Return [x, y] of the center of cell containing provided text 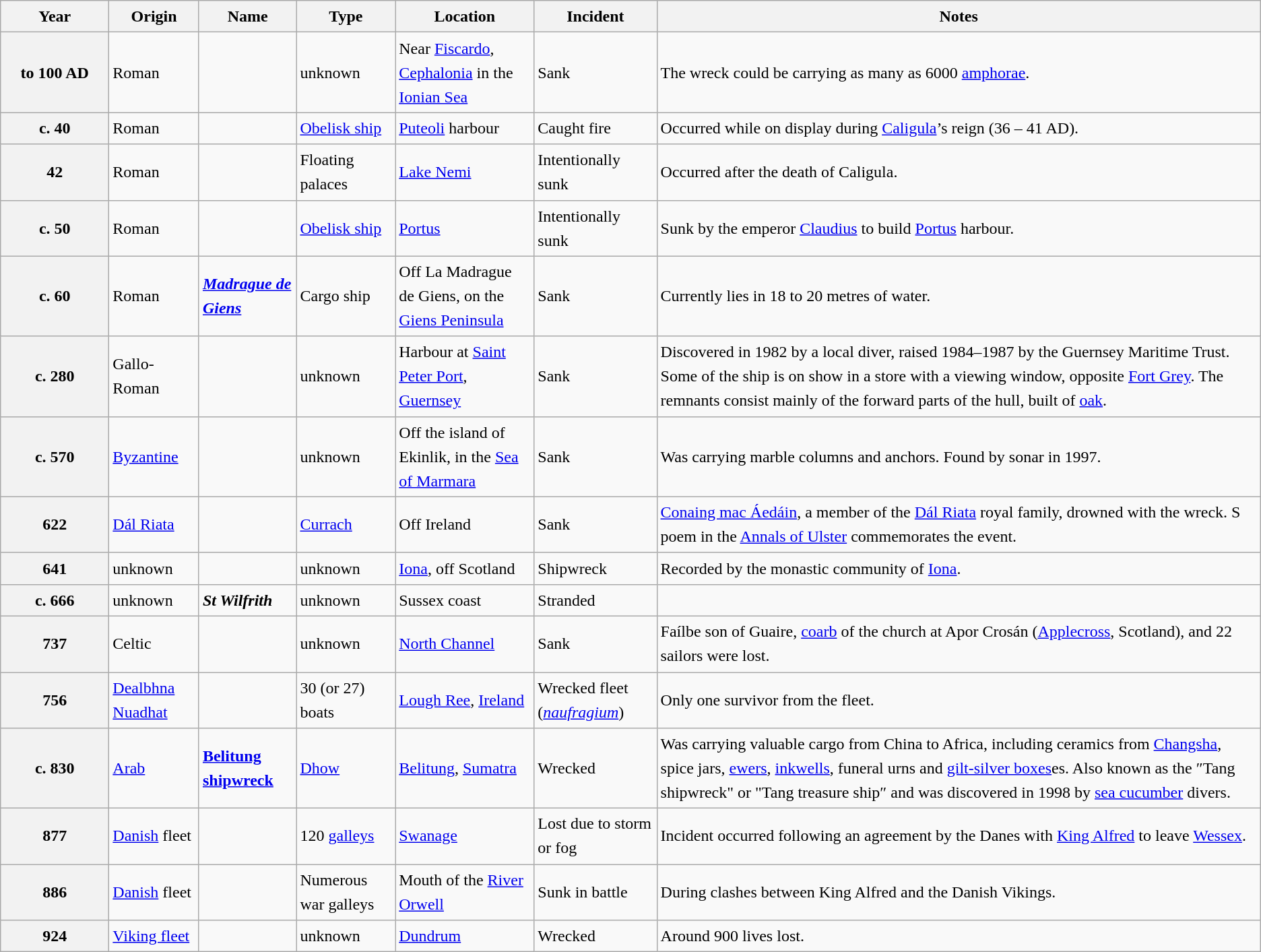
641 [55, 569]
Only one survivor from the fleet. [959, 701]
St Wilfrith [248, 600]
Dundrum [465, 937]
c. 830 [55, 768]
Currach [346, 524]
886 [55, 892]
Dhow [346, 768]
Currently lies in 18 to 20 metres of water. [959, 296]
c. 666 [55, 600]
Puteoli harbour [465, 128]
737 [55, 644]
Sussex coast [465, 600]
Origin [154, 16]
Around 900 lives lost. [959, 937]
Notes [959, 16]
Swanage [465, 837]
Off the island of Ekinlik, in the Sea of Marmara [465, 457]
Sunk in battle [595, 892]
Dál Riata [154, 524]
Occurred after the death of Caligula. [959, 172]
to 100 AD [55, 73]
Numerous war galleys [346, 892]
Belitung shipwreck [248, 768]
c. 50 [55, 228]
622 [55, 524]
Cargo ship [346, 296]
North Channel [465, 644]
Off Ireland [465, 524]
Year [55, 16]
Incident occurred following an agreement by the Danes with King Alfred to leave Wessex. [959, 837]
Iona, off Scotland [465, 569]
The wreck could be carrying as many as 6000 amphorae. [959, 73]
Faílbe son of Guaire, coarb of the church at Apor Crosán (Applecross, Scotland), and 22 sailors were lost. [959, 644]
Lost due to storm or fog [595, 837]
Belitung, Sumatra [465, 768]
Stranded [595, 600]
Caught fire [595, 128]
Off La Madrague de Giens, on the Giens Peninsula [465, 296]
During clashes between King Alfred and the Danish Vikings. [959, 892]
Portus [465, 228]
Incident [595, 16]
Lake Nemi [465, 172]
877 [55, 837]
Occurred while on display during Caligula’s reign (36 – 41 AD). [959, 128]
756 [55, 701]
120 galleys [346, 837]
c. 40 [55, 128]
Recorded by the monastic community of Iona. [959, 569]
Wrecked fleet (naufragium) [595, 701]
Celtic [154, 644]
Mouth of the River Orwell [465, 892]
Gallo-Roman [154, 376]
Location [465, 16]
Shipwreck [595, 569]
Name [248, 16]
c. 280 [55, 376]
30 (or 27) boats [346, 701]
Harbour at Saint Peter Port, Guernsey [465, 376]
Sunk by the emperor Claudius to build Portus harbour. [959, 228]
Byzantine [154, 457]
Viking fleet [154, 937]
Madrague de Giens [248, 296]
Floating palaces [346, 172]
c. 60 [55, 296]
42 [55, 172]
Was carrying marble columns and anchors. Found by sonar in 1997. [959, 457]
Dealbhna Nuadhat [154, 701]
Lough Ree, Ireland [465, 701]
Conaing mac Áedáin, a member of the Dál Riata royal family, drowned with the wreck. S poem in the Annals of Ulster commemorates the event. [959, 524]
924 [55, 937]
Type [346, 16]
c. 570 [55, 457]
Arab [154, 768]
Near Fiscardo, Cephalonia in the Ionian Sea [465, 73]
